Scan for the cell matching the given text and deliver its (x, y) coordinate at center. 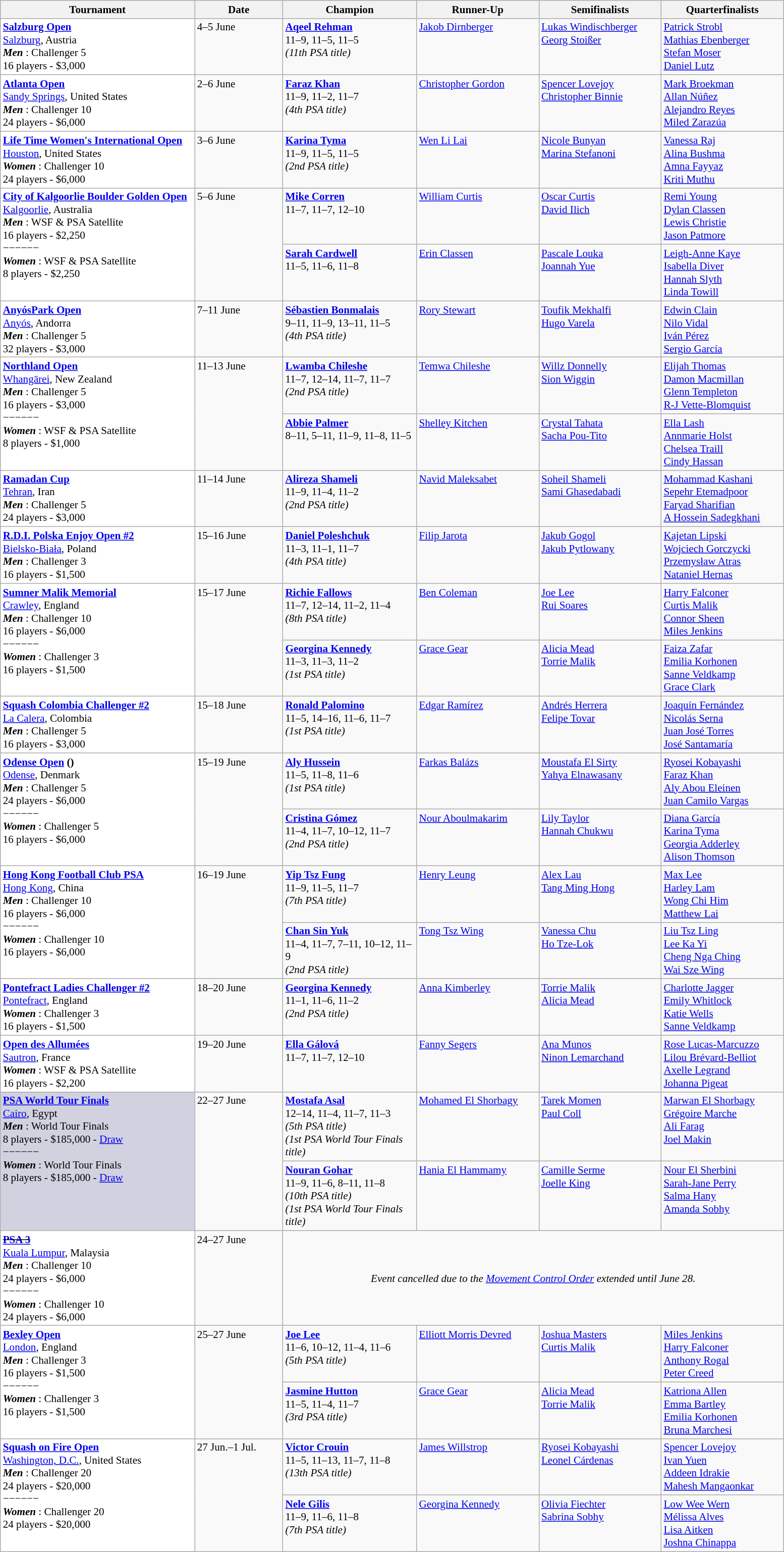
Karina Tyma11–9, 11–5, 11–5(2nd PSA title) (350, 159)
Squash on Fire Open Washington, D.C., United States Men : Challenger 2024 players - $20,000−−−−−− Women : Challenger 2024 players - $20,000 (98, 1495)
Georgina Kennedy11–1, 11–6, 11–2(2nd PSA title) (350, 1007)
Filip Jarota (478, 555)
Richie Fallows11–7, 12–14, 11–2, 11–4(8th PSA title) (350, 612)
Georgina Kennedy11–3, 11–3, 11–2(1st PSA title) (350, 668)
Northland Open Whangārei, New Zealand Men : Challenger 516 players - $3,000−−−−−− Women : WSF & PSA Satellite8 players - $1,000 (98, 414)
18–20 June (239, 1007)
Soheil Shameli Sami Ghasedabadi (600, 499)
5–6 June (239, 244)
Rose Lucas-Marcuzzo Lilou Brévard-Belliot Axelle Legrand Johanna Pigeat (722, 1063)
Life Time Women's International Open Houston, United States Women : Challenger 1024 players - $6,000 (98, 159)
Ryosei Kobayashi Leonel Cárdenas (600, 1467)
R.D.I. Polska Enjoy Open #2 Bielsko-Biała, Poland Men : Challenger 316 players - $1,500 (98, 555)
Olivia Fiechter Sabrina Sobhy (600, 1523)
Faiza Zafar Emilia Korhonen Sanne Veldkamp Grace Clark (722, 668)
11–13 June (239, 414)
Liu Tsz Ling Lee Ka Yi Cheng Nga Ching Wai Sze Wing (722, 950)
Anna Kimberley (478, 1007)
Miles Jenkins Harry Falconer Anthony Rogal Peter Creed (722, 1354)
Marwan El Shorbagy Grégoire Marche Ali Farag Joel Makin (722, 1127)
Abbie Palmer8–11, 5–11, 11–9, 11–8, 11–5 (350, 442)
Henry Leung (478, 894)
Mike Corren11–7, 11–7, 12–10 (350, 216)
11–14 June (239, 499)
2–6 June (239, 103)
Vanessa Raj Alina Bushma Amna Fayyaz Kriti Muthu (722, 159)
Pascale Louka Joannah Yue (600, 273)
Kajetan Lipski Wojciech Gorczycki Przemysław Atras Nataniel Hernas (722, 555)
Remi Young Dylan Classen Lewis Christie Jason Patmore (722, 216)
Crystal Tahata Sacha Pou-Tito (600, 442)
Ana Munos Ninon Lemarchand (600, 1063)
Erin Classen (478, 273)
Elliott Morris Devred (478, 1354)
Oscar Curtis David Ilich (600, 216)
Willz Donnelly Sion Wiggin (600, 386)
Date (239, 9)
19–20 June (239, 1063)
Odense Open () Odense, Denmark Men : Challenger 524 players - $6,000−−−−−− Women : Challenger 516 players - $6,000 (98, 809)
Harry Falconer Curtis Malik Connor Sheen Miles Jenkins (722, 612)
Shelley Kitchen (478, 442)
Pontefract Ladies Challenger #2 Pontefract, England Women : Challenger 316 players - $1,500 (98, 1007)
7–11 June (239, 329)
Patrick Strobl Mathias Ebenberger Stefan Moser Daniel Lutz (722, 46)
Andrés Herrera Felipe Tovar (600, 725)
Chan Sin Yuk11–4, 11–7, 7–11, 10–12, 11–9(2nd PSA title) (350, 950)
Mostafa Asal12–14, 11–4, 11–7, 11–3(5th PSA title)(1st PSA World Tour Finals title) (350, 1127)
Camille Serme Joelle King (600, 1196)
Ramadan Cup Tehran, Iran Men : Challenger 524 players - $3,000 (98, 499)
Spencer Lovejoy Ivan Yuen Addeen Idrakie Mahesh Mangaonkar (722, 1467)
Bexley Open London, England Men : Challenger 316 players - $1,500−−−−−− Women : Challenger 316 players - $1,500 (98, 1382)
Semifinalists (600, 9)
Nouran Gohar11–9, 11–6, 8–11, 11–8(10th PSA title)(1st PSA World Tour Finals title) (350, 1196)
Sumner Malik Memorial Crawley, England Men : Challenger 1016 players - $6,000−−−−−− Women : Challenger 316 players - $1,500 (98, 640)
24–27 June (239, 1278)
15–17 June (239, 640)
Toufik Mekhalfi Hugo Varela (600, 329)
Squash Colombia Challenger #2 La Calera, Colombia Men : Challenger 516 players - $3,000 (98, 725)
Vanessa Chu Ho Tze-Lok (600, 950)
Faraz Khan11–9, 11–2, 11–7(4th PSA title) (350, 103)
Temwa Chileshe (478, 386)
Max Lee Harley Lam Wong Chi Him Matthew Lai (722, 894)
Georgina Kennedy (478, 1523)
Alireza Shameli11–9, 11–4, 11–2(2nd PSA title) (350, 499)
Yip Tsz Fung11–9, 11–5, 11–7(7th PSA title) (350, 894)
Sébastien Bonmalais9–11, 11–9, 13–11, 11–5(4th PSA title) (350, 329)
15–19 June (239, 809)
Ryosei Kobayashi Faraz Khan Aly Abou Eleinen Juan Camilo Vargas (722, 781)
Open des Allumées Sautron, France Women : WSF & PSA Satellite16 players - $2,200 (98, 1063)
Joe Lee Rui Soares (600, 612)
4–5 June (239, 46)
Victor Crouin11–5, 11–13, 11–7, 11–8(13th PSA title) (350, 1467)
AnyósPark Open Anyós, Andorra Men : Challenger 532 players - $3,000 (98, 329)
Nicole Bunyan Marina Stefanoni (600, 159)
Jakub Gogol Jakub Pytlowany (600, 555)
Cristina Gómez11–4, 11–7, 10–12, 11–7(2nd PSA title) (350, 837)
Ben Coleman (478, 612)
Fanny Segers (478, 1063)
Ella Lash Annmarie Holst Chelsea Traill Cindy Hassan (722, 442)
22–27 June (239, 1161)
Quarterfinalists (722, 9)
25–27 June (239, 1382)
Atlanta Open Sandy Springs, United States Men : Challenger 1024 players - $6,000 (98, 103)
Joaquín Fernández Nicolás Serna Juan José Torres José Santamaría (722, 725)
Jasmine Hutton11–5, 11–4, 11–7(3rd PSA title) (350, 1410)
Tournament (98, 9)
Ella Gálová11–7, 11–7, 12–10 (350, 1063)
Moustafa El Sirty Yahya Elnawasany (600, 781)
Torrie Malik Alicia Mead (600, 1007)
Joe Lee11–6, 10–12, 11–4, 11–6(5th PSA title) (350, 1354)
Katriona Allen Emma Bartley Emilia Korhonen Bruna Marchesi (722, 1410)
Salzburg Open Salzburg, Austria Men : Challenger 516 players - $3,000 (98, 46)
15–16 June (239, 555)
Spencer Lovejoy Christopher Binnie (600, 103)
Ronald Palomino11–5, 14–16, 11–6, 11–7(1st PSA title) (350, 725)
Charlotte Jagger Emily Whitlock Katie Wells Sanne Veldkamp (722, 1007)
Rory Stewart (478, 329)
15–18 June (239, 725)
PSA World Tour Finals Cairo, Egypt Men : World Tour Finals8 players - $185,000 - Draw−−−−−− Women : World Tour Finals8 players - $185,000 - Draw (98, 1161)
Mark Broekman Allan Núñez Alejandro Reyes Miled Zarazúa (722, 103)
Hong Kong Football Club PSA Hong Kong, China Men : Challenger 1016 players - $6,000−−−−−− Women : Challenger 1016 players - $6,000 (98, 922)
Alex Lau Tang Ming Hong (600, 894)
Champion (350, 9)
Tong Tsz Wing (478, 950)
Sarah Cardwell11–5, 11–6, 11–8 (350, 273)
James Willstrop (478, 1467)
Event cancelled due to the Movement Control Order extended until June 28. (533, 1278)
Edwin Clain Nilo Vidal Iván Pérez Sergio García (722, 329)
Navid Maleksabet (478, 499)
16–19 June (239, 922)
Mohammad Kashani Sepehr Etemadpoor Faryad Sharifian A Hossein Sadegkhani (722, 499)
Wen Li Lai (478, 159)
Christopher Gordon (478, 103)
Elijah Thomas Damon Macmillan Glenn Templeton R-J Vette-Blomquist (722, 386)
Lwamba Chileshe11–7, 12–14, 11–7, 11–7(2nd PSA title) (350, 386)
Leigh-Anne Kaye Isabella Diver Hannah Slyth Linda Towill (722, 273)
Runner-Up (478, 9)
Joshua Masters Curtis Malik (600, 1354)
Nele Gilis11–9, 11–6, 11–8(7th PSA title) (350, 1523)
William Curtis (478, 216)
Low Wee Wern Mélissa Alves Lisa Aitken Joshna Chinappa (722, 1523)
Lily Taylor Hannah Chukwu (600, 837)
Nour Aboulmakarim (478, 837)
Mohamed El Shorbagy (478, 1127)
Lukas Windischberger Georg Stoißer (600, 46)
3–6 June (239, 159)
Diana García Karina Tyma Georgia Adderley Alison Thomson (722, 837)
Daniel Poleshchuk11–3, 11–1, 11–7(4th PSA title) (350, 555)
Edgar Ramírez (478, 725)
Farkas Balázs (478, 781)
Hania El Hammamy (478, 1196)
Nour El Sherbini Sarah-Jane Perry Salma Hany Amanda Sobhy (722, 1196)
Aly Hussein11–5, 11–8, 11–6(1st PSA title) (350, 781)
Jakob Dirnberger (478, 46)
Aqeel Rehman11–9, 11–5, 11–5(11th PSA title) (350, 46)
Tarek Momen Paul Coll (600, 1127)
27 Jun.–1 Jul. (239, 1495)
PSA 3 Kuala Lumpur, Malaysia Men : Challenger 1024 players - $6,000−−−−−− Women : Challenger 1024 players - $6,000 (98, 1278)
